Provide the (x, y) coordinate of the cell's center where the given text is located.  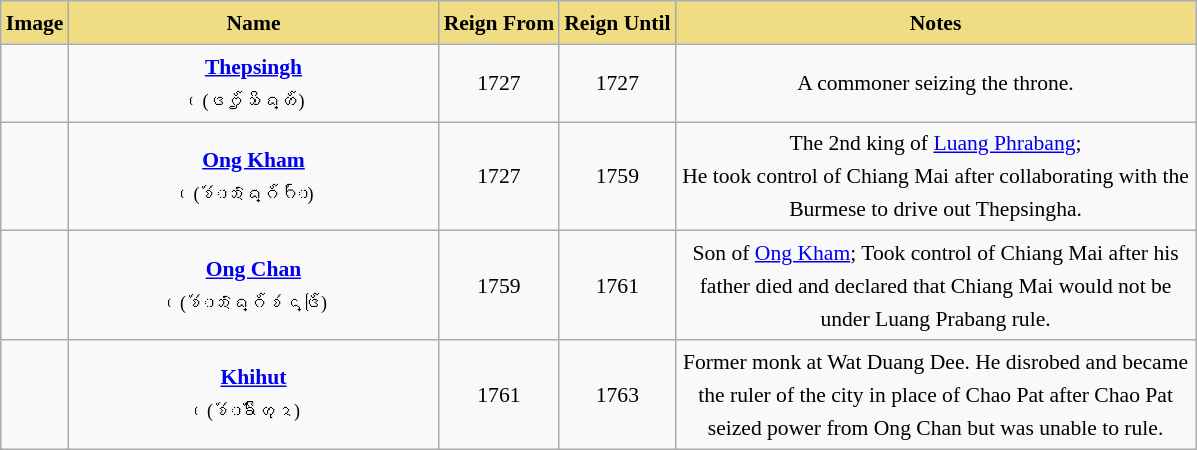
Ong Kham(ᨧᩮᩢ᩶ᩣᩋᩫᨦ᩠ᨣ᩼ᨤᩴᩣ) (253, 176)
Ong Chan(ᨧᩮᩢ᩶ᩣᩋᩫᨦ᩠ᨣ᩼ᨧᩢᨶ᩠ᨴᩕ᩼) (253, 286)
Son of Ong Kham; Took control of Chiang Mai after his father died and declared that Chiang Mai would not be under Luang Prabang rule. (935, 286)
Notes (935, 22)
Khihut(ᨧᩮᩢ᩶ᩣᨢᩦ᩶ᩉᩩᨯ) (253, 394)
Name (253, 22)
A commoner seizing the throne. (935, 83)
The 2nd king of Luang Phrabang;He took control of Chiang Mai after collaborating with the Burmese to drive out Thepsingha. (935, 176)
Thepsingh(ᨴᩮᨻᩛ᩼ᩈᩥᨦ᩠ᩉ᩼) (253, 83)
1763 (617, 394)
Reign From (500, 22)
Image (35, 22)
Reign Until (617, 22)
